Return the (X, Y) coordinate for the center point of the cell that contains the specified text.  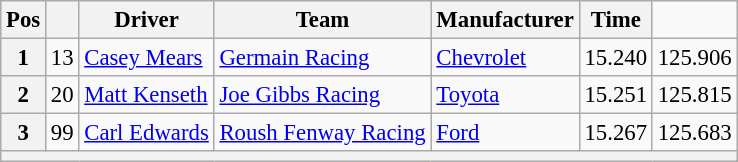
2 (24, 95)
125.906 (694, 58)
Time (616, 20)
Casey Mears (146, 58)
Matt Kenseth (146, 95)
13 (62, 58)
Carl Edwards (146, 133)
Driver (146, 20)
20 (62, 95)
125.815 (694, 95)
Ford (505, 133)
1 (24, 58)
Roush Fenway Racing (322, 133)
Chevrolet (505, 58)
Joe Gibbs Racing (322, 95)
Pos (24, 20)
Toyota (505, 95)
Manufacturer (505, 20)
15.267 (616, 133)
15.240 (616, 58)
99 (62, 133)
125.683 (694, 133)
3 (24, 133)
15.251 (616, 95)
Germain Racing (322, 58)
Team (322, 20)
